Capture the cell that displays the provided text and extract its [x, y] central coordinate. 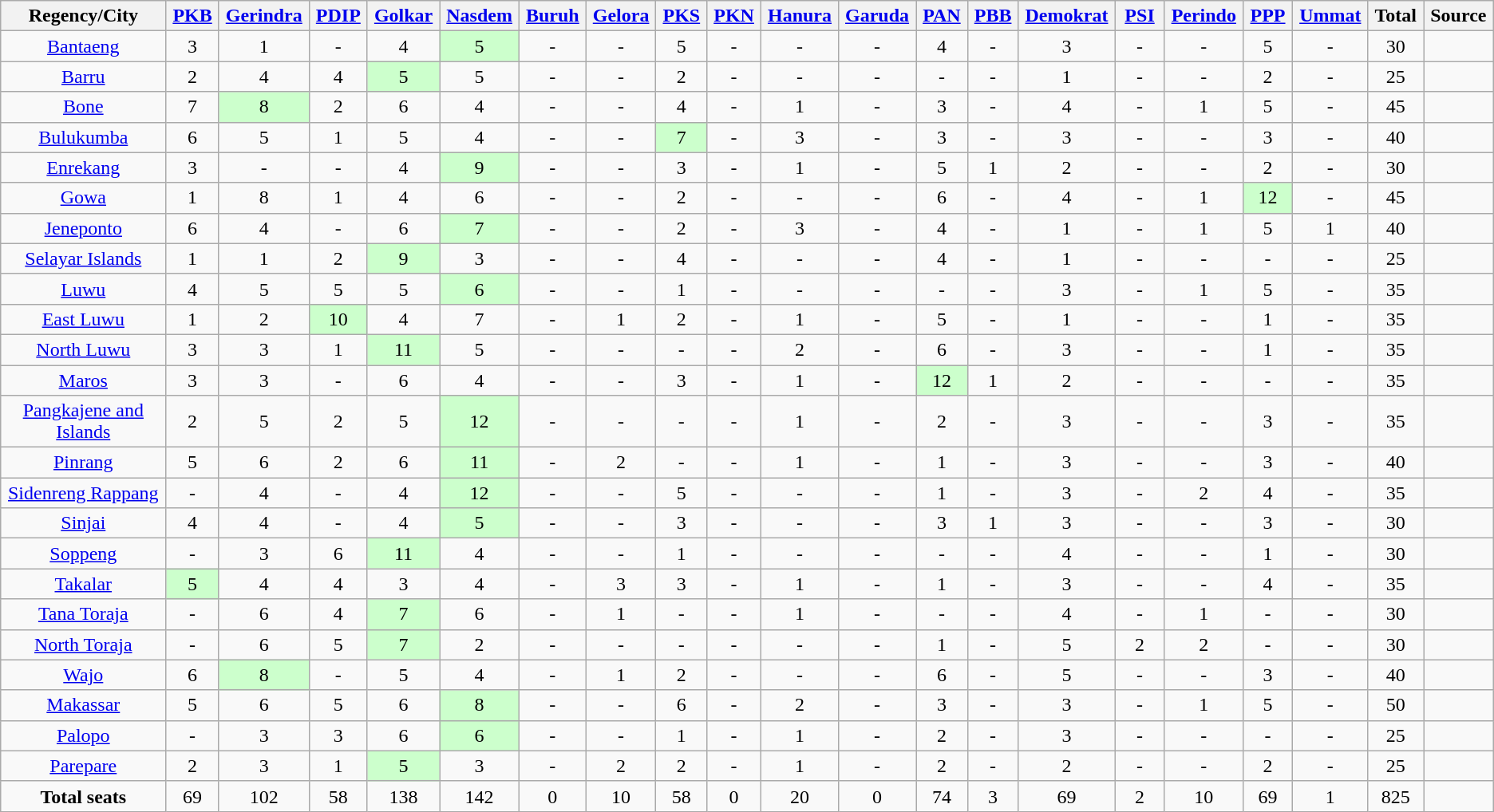
142 [480, 796]
Garuda [878, 16]
Hanura [800, 16]
PAN [942, 16]
138 [403, 796]
Barru [83, 77]
Luwu [83, 289]
North Toraja [83, 644]
102 [263, 796]
Sinjai [83, 523]
Bone [83, 107]
PBB [993, 16]
Palopo [83, 735]
20 [800, 796]
825 [1396, 796]
Nasdem [480, 16]
PDIP [338, 16]
Gelora [621, 16]
Perindo [1203, 16]
Ummat [1330, 16]
Bulukumba [83, 137]
Makassar [83, 705]
Golkar [403, 16]
Soppeng [83, 554]
Demokrat [1066, 16]
Gowa [83, 198]
East Luwu [83, 319]
50 [1396, 705]
Buruh [552, 16]
Total seats [83, 796]
Total [1396, 16]
Sidenreng Rappang [83, 493]
Enrekang [83, 168]
Jeneponto [83, 228]
North Luwu [83, 349]
Bantaeng [83, 46]
PKN [734, 16]
Source [1459, 16]
PPP [1267, 16]
PKS [682, 16]
PKB [192, 16]
Maros [83, 380]
Takalar [83, 584]
74 [942, 796]
Selayar Islands [83, 258]
Parepare [83, 766]
Tana Toraja [83, 614]
Wajo [83, 675]
Regency/City [83, 16]
Gerindra [263, 16]
PSI [1140, 16]
Pangkajene and Islands [83, 421]
Pinrang [83, 463]
